Search for the cell housing the specified text and yield its (x, y) center coordinate. 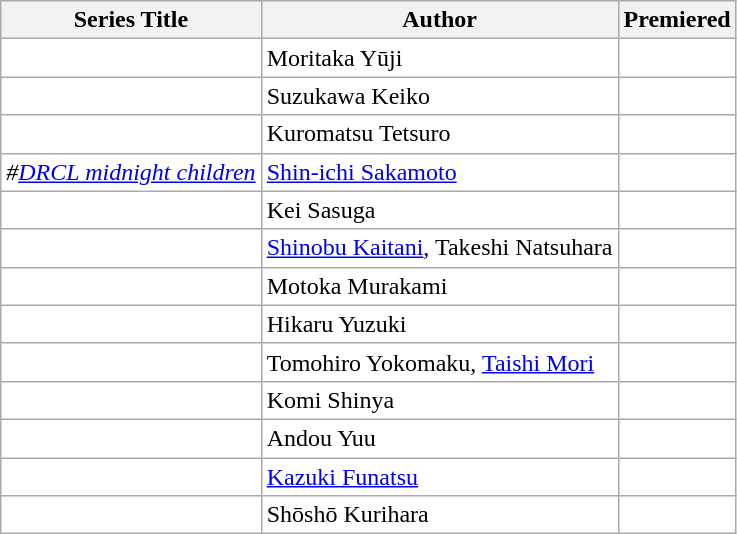
Tomohiro Yokomaku, Taishi Mori (440, 362)
Shin-ichi Sakamoto (440, 172)
#DRCL midnight children (131, 172)
Andou Yuu (440, 438)
Komi Shinya (440, 400)
Kei Sasuga (440, 210)
Kuromatsu Tetsuro (440, 134)
Premiered (677, 20)
Shinobu Kaitani, Takeshi Natsuhara (440, 248)
Suzukawa Keiko (440, 96)
Author (440, 20)
Moritaka Yūji (440, 58)
Motoka Murakami (440, 286)
Kazuki Funatsu (440, 477)
Series Title (131, 20)
Hikaru Yuzuki (440, 324)
Shōshō Kurihara (440, 515)
